Identify which cell holds the provided text, then report its (x, y) central coordinate. 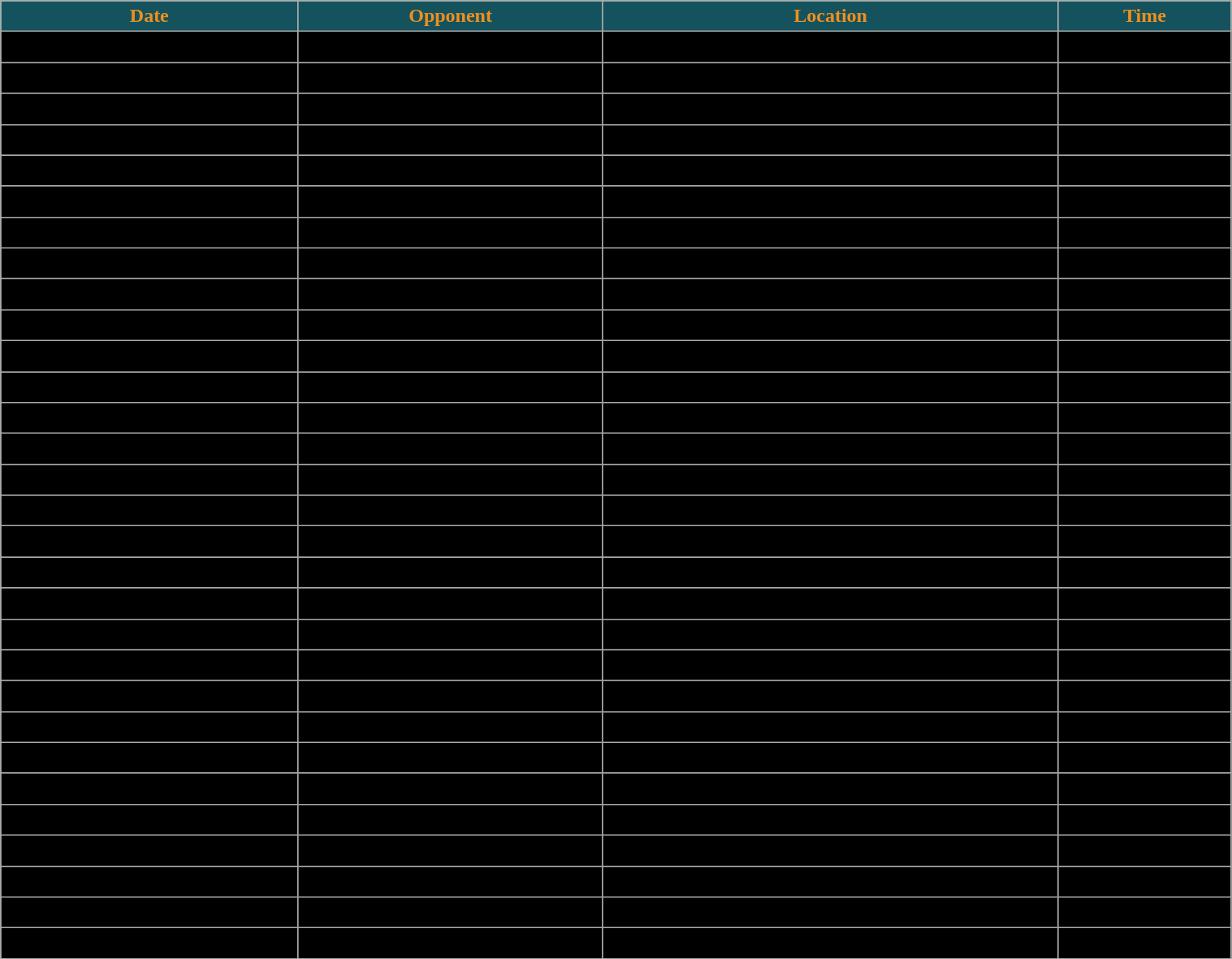
Location (830, 16)
Fri. 1/20/2012 (149, 665)
Sat. 2/11/2012 (149, 819)
Sat. 11/5/2011 (149, 325)
2:07 PM (1145, 140)
Fri. 2/17/2012 (149, 850)
Fri. 2/10/2012 (149, 788)
Sat. 10/1/2011 (149, 78)
Sat. 2/25/2012 (149, 944)
Opponent (451, 16)
Fri. 11/18/2011 (149, 418)
Fri. 10/28/2011 (149, 232)
Sat. 2/18/2012 (149, 881)
Fri. 10/7/2011 (149, 109)
Sat. 10/22/2011 (149, 201)
7:07 PM (1145, 109)
7:05 PM (1145, 356)
Sat. 10/29/2011 (149, 263)
Fri. 1/13/2012 (149, 603)
Fri. 11/4/2011 (149, 294)
Fri. 9/30/2011 (149, 47)
Fri. 11/11/2011 (149, 356)
2:05 PM (1145, 387)
Sat. 1/21/2012 (149, 696)
1:00 PM (1145, 696)
Time (1145, 16)
Sat. 1/28/2012 (149, 758)
Fri. 12/2/2011 (149, 480)
Sat. 11/12/2011 (149, 387)
Date (149, 16)
Fri. 2/24/2012 (149, 913)
Sat. 10/8/2011 (149, 140)
Sat. 11/19/2011 (149, 449)
Fri. 10/21/2011 (149, 171)
Sat. 1/7/2012 (149, 572)
Fri. 1/27/2012 (149, 727)
Sat. 12/3/2011 (149, 511)
Sat. 1/14/2012 (149, 634)
Fri. 1/6/2012 (149, 542)
